Identify which cell holds the provided text, then report its (X, Y) central coordinate. 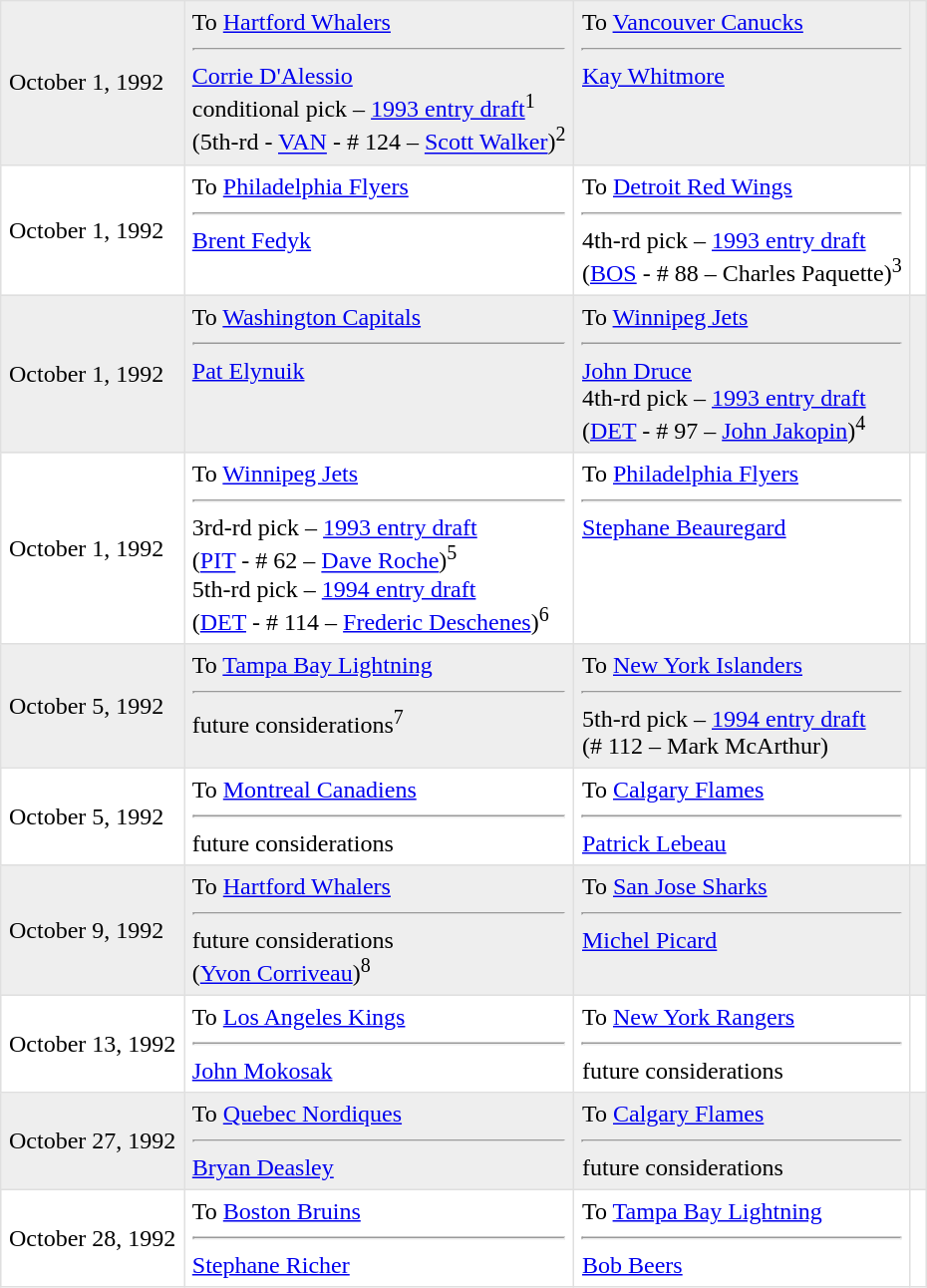
To Hartford WhalersCorrie D'Alessioconditional pick – 1993 entry draft1(5th-rd - VAN - # 124 – Scott Walker)2 (379, 83)
To New York Islanders5th-rd pick – 1994 entry draft(# 112 – Mark McArthur) (742, 706)
To Montreal Canadiensfuture considerations (379, 816)
To Boston BruinsStephane Richer (379, 1239)
To Quebec NordiquesBryan Deasley (379, 1141)
To Los Angeles KingsJohn Mokosak (379, 1045)
To Philadelphia FlyersStephane Beauregard (742, 548)
To Detroit Red Wings4th-rd pick – 1993 entry draft(BOS - # 88 – Charles Paquette)3 (742, 229)
To San Jose SharksMichel Picard (742, 931)
To Calgary FlamesPatrick Lebeau (742, 816)
October 13, 1992 (93, 1045)
To Winnipeg Jets3rd-rd pick – 1993 entry draft(PIT - # 62 – Dave Roche)55th-rd pick – 1994 entry draft(DET - # 114 – Frederic Deschenes)6 (379, 548)
To Washington CapitalsPat Elynuik (379, 374)
To Winnipeg JetsJohn Druce4th-rd pick – 1993 entry draft(DET - # 97 – John Jakopin)4 (742, 374)
To Calgary Flamesfuture considerations (742, 1141)
To Hartford Whalersfuture considerations(Yvon Corriveau)8 (379, 931)
To Tampa Bay LightningBob Beers (742, 1239)
October 27, 1992 (93, 1141)
October 9, 1992 (93, 931)
To Tampa Bay Lightningfuture considerations7 (379, 706)
To Philadelphia FlyersBrent Fedyk (379, 229)
To Vancouver CanucksKay Whitmore (742, 83)
October 28, 1992 (93, 1239)
To New York Rangersfuture considerations (742, 1045)
